From the cell containing the given text, extract its center point as [x, y] coordinate. 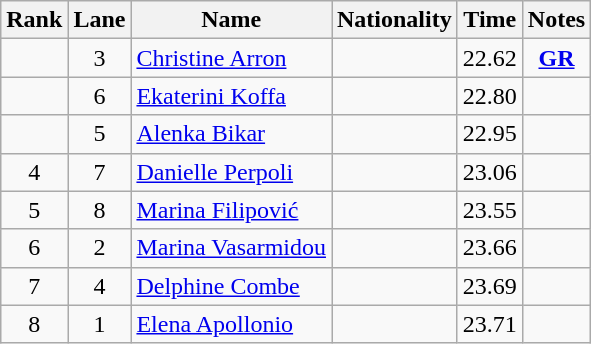
3 [100, 58]
2 [100, 248]
Marina Vasarmidou [232, 248]
23.69 [490, 286]
Lane [100, 20]
23.55 [490, 210]
22.62 [490, 58]
23.66 [490, 248]
Christine Arron [232, 58]
1 [100, 324]
Delphine Combe [232, 286]
GR [556, 58]
23.06 [490, 172]
23.71 [490, 324]
Notes [556, 20]
22.95 [490, 134]
Name [232, 20]
Nationality [395, 20]
Rank [34, 20]
Danielle Perpoli [232, 172]
Alenka Bikar [232, 134]
Time [490, 20]
Ekaterini Koffa [232, 96]
22.80 [490, 96]
Elena Apollonio [232, 324]
Marina Filipović [232, 210]
